Provide the (X, Y) coordinate of the cell's center where the given text is located.  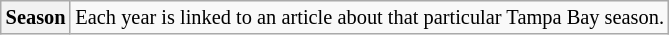
Each year is linked to an article about that particular Tampa Bay season. (369, 17)
Season (36, 17)
